From the cell containing the given text, extract its center point as [x, y] coordinate. 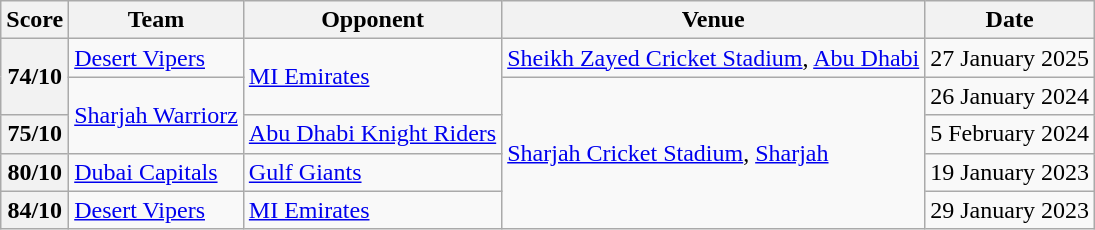
80/10 [35, 172]
Sharjah Warriorz [156, 115]
Date [1010, 20]
Gulf Giants [372, 172]
Score [35, 20]
Venue [714, 20]
29 January 2023 [1010, 210]
27 January 2025 [1010, 58]
26 January 2024 [1010, 96]
Sharjah Cricket Stadium, Sharjah [714, 153]
Dubai Capitals [156, 172]
5 February 2024 [1010, 134]
19 January 2023 [1010, 172]
74/10 [35, 77]
Sheikh Zayed Cricket Stadium, Abu Dhabi [714, 58]
Opponent [372, 20]
Team [156, 20]
84/10 [35, 210]
Abu Dhabi Knight Riders [372, 134]
75/10 [35, 134]
